Extract the (x, y) coordinate from the center of the cell holding the provided text.  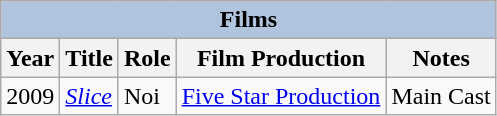
Film Production (281, 58)
Slice (90, 96)
2009 (30, 96)
Five Star Production (281, 96)
Notes (441, 58)
Films (249, 20)
Noi (147, 96)
Year (30, 58)
Role (147, 58)
Main Cast (441, 96)
Title (90, 58)
